From the cell containing the given text, extract its center point as (X, Y) coordinate. 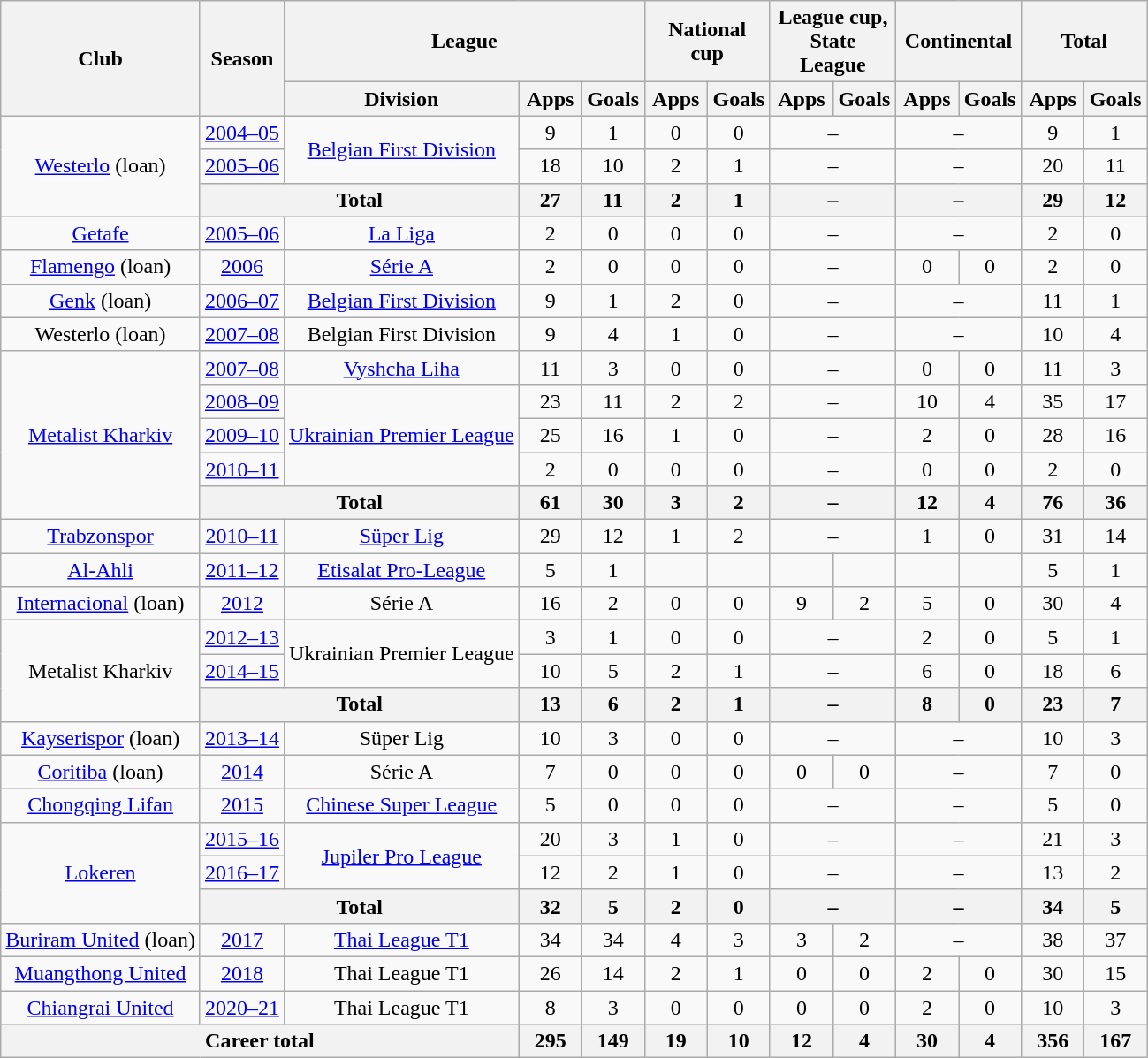
2004–05 (242, 133)
38 (1053, 940)
Internacional (loan) (101, 604)
2009–10 (242, 435)
2012–13 (242, 637)
Chongqing Lifan (101, 805)
Season (242, 58)
2011–12 (242, 570)
61 (550, 503)
Continental (958, 42)
Chiangrai United (101, 1007)
2006–07 (242, 301)
League cup, State League (832, 42)
2008–09 (242, 401)
Club (101, 58)
2015 (242, 805)
Kayserispor (loan) (101, 738)
37 (1115, 940)
2006 (242, 267)
31 (1053, 537)
15 (1115, 973)
Division (401, 99)
Genk (loan) (101, 301)
21 (1053, 839)
Vyshcha Liha (401, 368)
295 (550, 1041)
2014–15 (242, 671)
Coritiba (loan) (101, 772)
2017 (242, 940)
32 (550, 906)
2020–21 (242, 1007)
Getafe (101, 233)
25 (550, 435)
27 (550, 200)
Jupiler Pro League (401, 856)
Buriram United (loan) (101, 940)
2016–17 (242, 872)
2015–16 (242, 839)
2018 (242, 973)
19 (675, 1041)
26 (550, 973)
League (464, 42)
Al-Ahli (101, 570)
356 (1053, 1041)
167 (1115, 1041)
Muangthong United (101, 973)
Chinese Super League (401, 805)
17 (1115, 401)
Career total (260, 1041)
36 (1115, 503)
Flamengo (loan) (101, 267)
La Liga (401, 233)
National cup (707, 42)
35 (1053, 401)
2014 (242, 772)
2013–14 (242, 738)
Lokeren (101, 872)
28 (1053, 435)
Trabzonspor (101, 537)
2012 (242, 604)
Etisalat Pro-League (401, 570)
76 (1053, 503)
149 (613, 1041)
